Pinpoint the cell where the given text exists, returning its (x, y) midpoint coordinate. 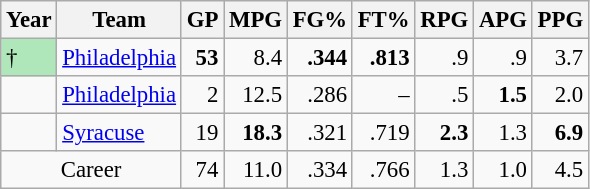
† (29, 58)
53 (202, 58)
12.5 (256, 95)
6.9 (560, 133)
1.0 (504, 170)
.286 (320, 95)
– (384, 95)
18.3 (256, 133)
APG (504, 20)
RPG (444, 20)
Year (29, 20)
FG% (320, 20)
Syracuse (119, 133)
GP (202, 20)
.334 (320, 170)
FT% (384, 20)
MPG (256, 20)
2.0 (560, 95)
1.5 (504, 95)
.813 (384, 58)
.5 (444, 95)
Team (119, 20)
.344 (320, 58)
8.4 (256, 58)
Career (92, 170)
3.7 (560, 58)
4.5 (560, 170)
19 (202, 133)
74 (202, 170)
11.0 (256, 170)
PPG (560, 20)
2 (202, 95)
.321 (320, 133)
.766 (384, 170)
2.3 (444, 133)
.719 (384, 133)
